Locate the cell with the specified text and output its [X, Y] center coordinate. 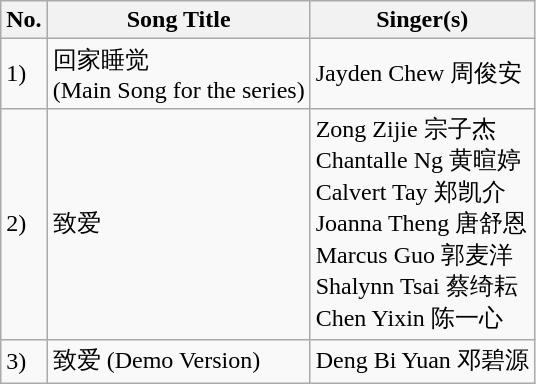
No. [24, 20]
Song Title [178, 20]
1) [24, 74]
Singer(s) [422, 20]
3) [24, 362]
2) [24, 224]
致爱 [178, 224]
回家睡觉 (Main Song for the series) [178, 74]
Zong Zijie 宗子杰 Chantalle Ng 黄暄婷 Calvert Tay 郑凯介 Joanna Theng 唐舒恩 Marcus Guo 郭麦洋 Shalynn Tsai 蔡绮耘 Chen Yixin 陈一心 [422, 224]
Jayden Chew 周俊安 [422, 74]
致爱 (Demo Version) [178, 362]
Deng Bi Yuan 邓碧源 [422, 362]
